Extract the [X, Y] coordinate from the center of the cell holding the provided text.  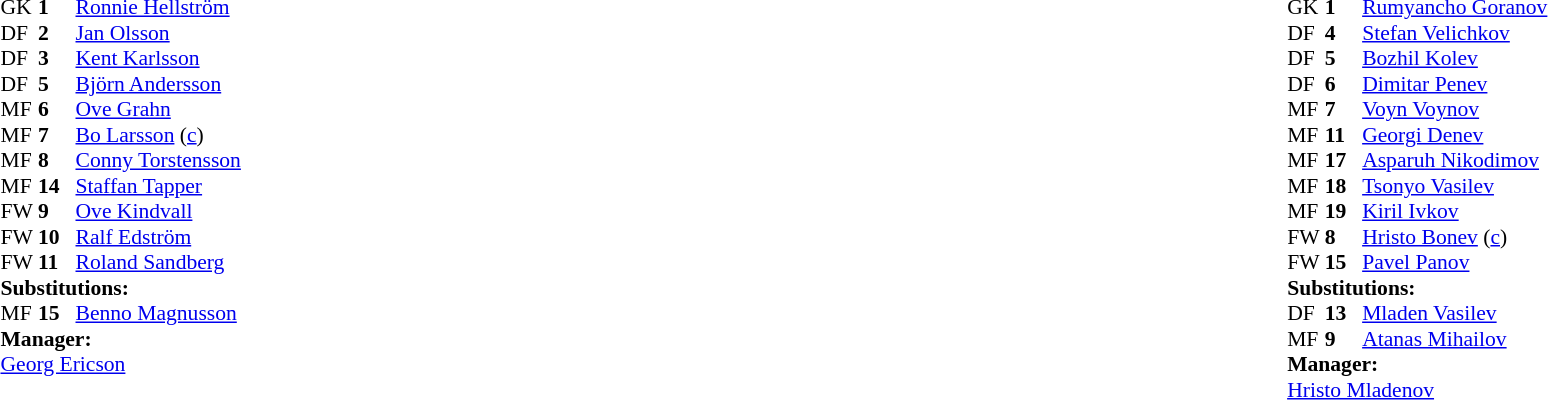
17 [1344, 161]
Asparuh Nikodimov [1454, 161]
3 [57, 59]
Kent Karlsson [158, 59]
13 [1344, 313]
Mladen Vasilev [1454, 313]
Georg Ericson [120, 365]
Jan Olsson [158, 33]
Bo Larsson (c) [158, 135]
Dimitar Penev [1454, 84]
10 [57, 237]
14 [57, 186]
19 [1344, 211]
4 [1344, 33]
Atanas Mihailov [1454, 339]
Staffan Tapper [158, 186]
Kiril Ivkov [1454, 211]
Pavel Panov [1454, 263]
Conny Torstensson [158, 161]
Bozhil Kolev [1454, 59]
Ralf Edström [158, 237]
Stefan Velichkov [1454, 33]
Roland Sandberg [158, 263]
Ove Grahn [158, 109]
Benno Magnusson [158, 313]
Hristo Bonev (c) [1454, 237]
Ove Kindvall [158, 211]
Voyn Voynov [1454, 109]
Georgi Denev [1454, 135]
Björn Andersson [158, 84]
Tsonyo Vasilev [1454, 186]
2 [57, 33]
18 [1344, 186]
